Return the (X, Y) coordinate for the center point of the cell that contains the specified text.  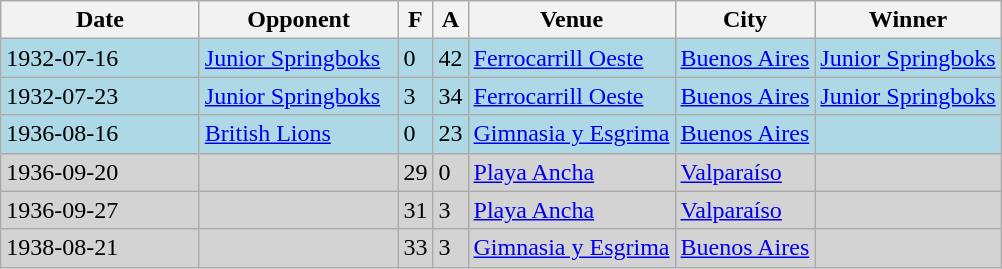
1932-07-23 (100, 96)
31 (416, 210)
1936-09-27 (100, 210)
1936-09-20 (100, 172)
42 (450, 58)
Venue (572, 20)
34 (450, 96)
Opponent (298, 20)
23 (450, 134)
Winner (908, 20)
1936-08-16 (100, 134)
City (745, 20)
1932-07-16 (100, 58)
Date (100, 20)
1938-08-21 (100, 248)
F (416, 20)
A (450, 20)
British Lions (298, 134)
33 (416, 248)
29 (416, 172)
